Detect which cell encompasses the target text, then output its (X, Y) center coordinate. 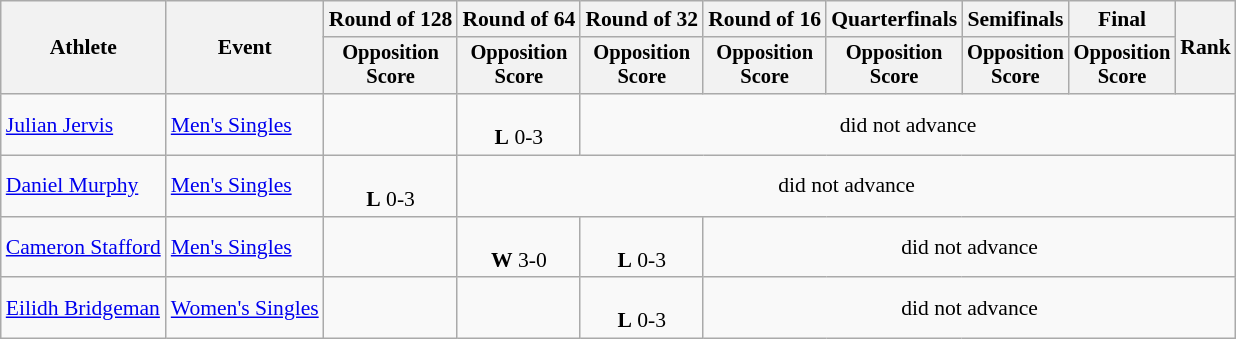
Rank (1206, 48)
Semifinals (1016, 19)
Round of 64 (518, 19)
Final (1122, 19)
Round of 128 (391, 19)
Quarterfinals (894, 19)
Julian Jervis (84, 124)
Round of 16 (764, 19)
Daniel Murphy (84, 186)
Event (245, 48)
Athlete (84, 48)
Eilidh Bridgeman (84, 308)
Round of 32 (642, 19)
Women's Singles (245, 308)
W 3-0 (518, 248)
Cameron Stafford (84, 248)
